For the text-containing cell, return its midpoint in (X, Y) coordinate format. 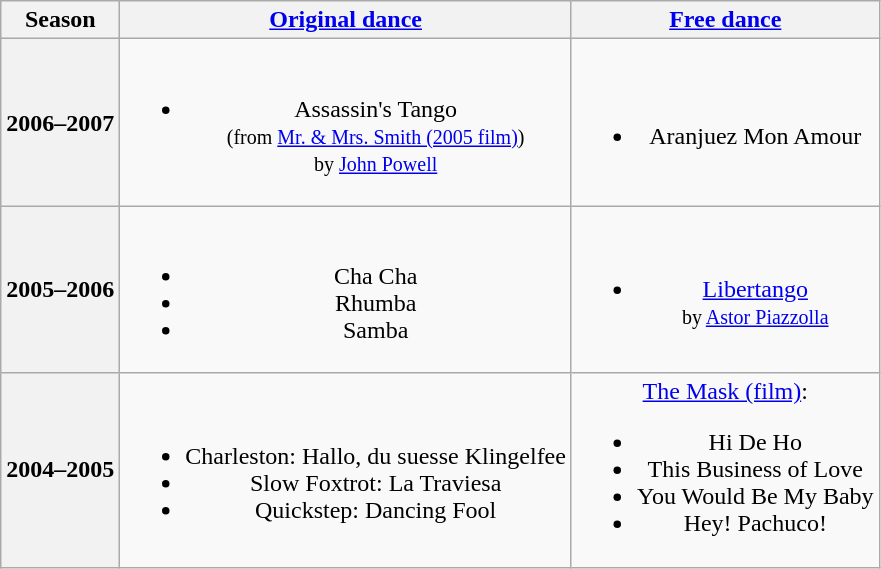
Original dance (346, 20)
Cha ChaRhumbaSamba (346, 290)
2004–2005 (60, 470)
The Mask (film):Hi De HoThis Business of LoveYou Would Be My BabyHey! Pachuco! (725, 470)
Aranjuez Mon Amour (725, 122)
Free dance (725, 20)
2006–2007 (60, 122)
Season (60, 20)
Charleston: Hallo, du suesse KlingelfeeSlow Foxtrot: La TraviesaQuickstep: Dancing Fool (346, 470)
2005–2006 (60, 290)
Libertango by Astor Piazzolla (725, 290)
Assassin's Tango (from Mr. & Mrs. Smith (2005 film)) by John Powell (346, 122)
